Pinpoint the cell where the given text exists, returning its (X, Y) midpoint coordinate. 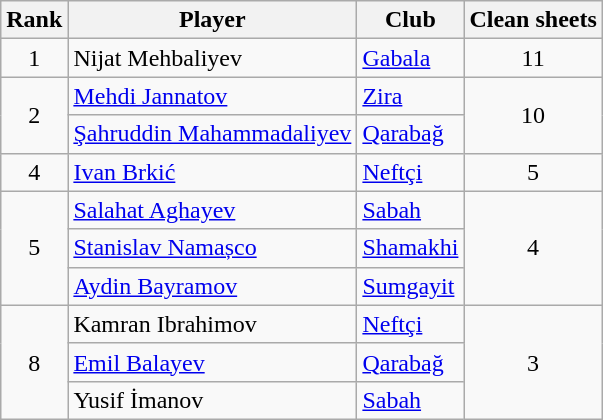
Sumgayit (410, 286)
8 (34, 362)
Şahruddin Mahammadaliyev (212, 134)
Kamran Ibrahimov (212, 324)
2 (34, 115)
Clean sheets (533, 20)
Rank (34, 20)
Shamakhi (410, 248)
11 (533, 58)
Stanislav Namașco (212, 248)
3 (533, 362)
Ivan Brkić (212, 172)
Club (410, 20)
10 (533, 115)
Salahat Aghayev (212, 210)
1 (34, 58)
Nijat Mehbaliyev (212, 58)
Aydin Bayramov (212, 286)
Emil Balayev (212, 362)
Gabala (410, 58)
Zira (410, 96)
Yusif İmanov (212, 400)
Mehdi Jannatov (212, 96)
Player (212, 20)
